Scan for the cell matching the given text and deliver its (X, Y) coordinate at center. 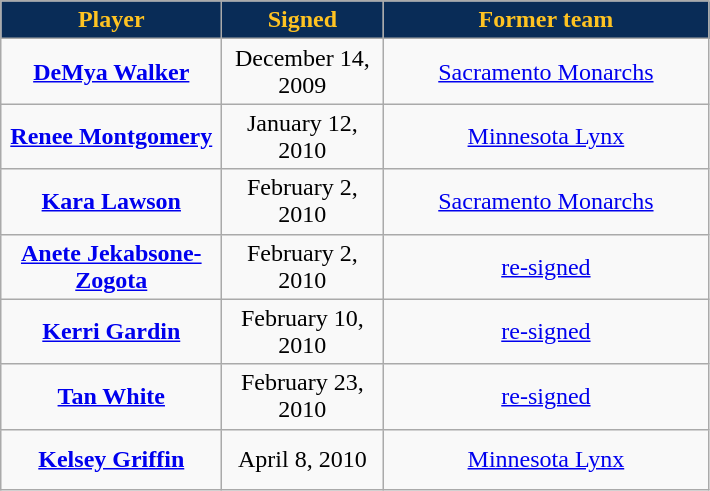
Anete Jekabsone-Zogota (112, 266)
February 10, 2010 (302, 332)
Former team (546, 20)
Player (112, 20)
January 12, 2010 (302, 136)
Kara Lawson (112, 202)
Renee Montgomery (112, 136)
Kelsey Griffin (112, 459)
December 14, 2009 (302, 72)
April 8, 2010 (302, 459)
DeMya Walker (112, 72)
Signed (302, 20)
Kerri Gardin (112, 332)
Tan White (112, 396)
February 23, 2010 (302, 396)
